Provide the (x, y) coordinate of the cell's center where the given text is located.  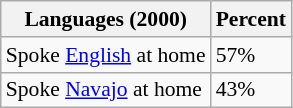
43% (251, 90)
Spoke English at home (106, 55)
Percent (251, 19)
Spoke Navajo at home (106, 90)
57% (251, 55)
Languages (2000) (106, 19)
